Return (x, y) of the center of cell containing provided text 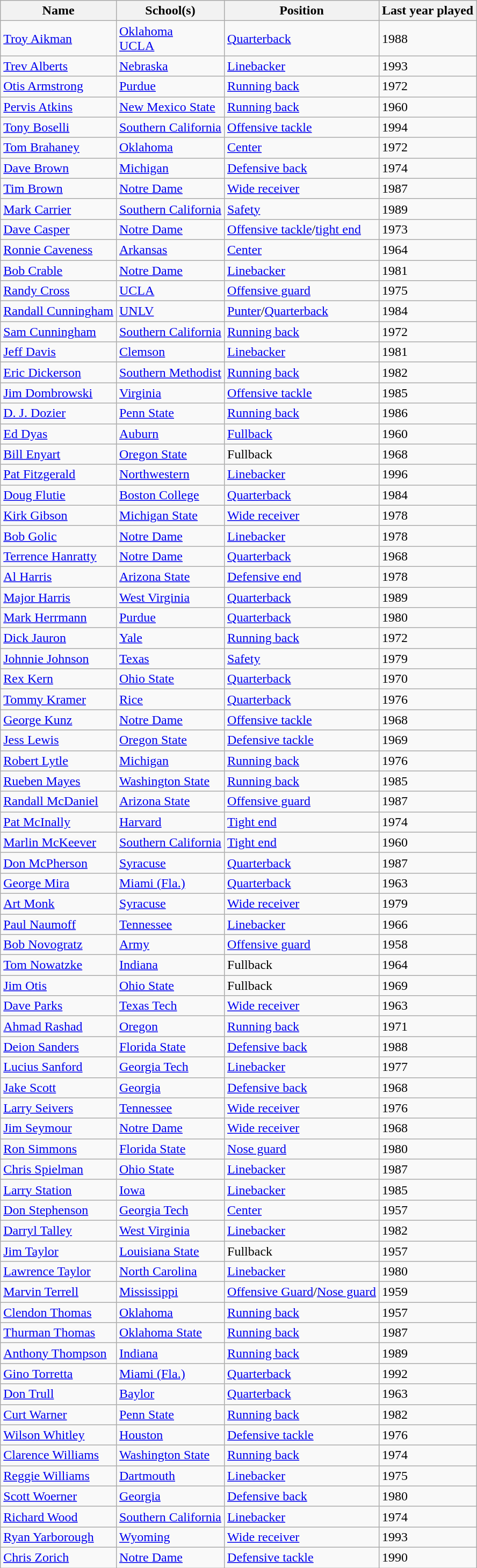
Nebraska (170, 66)
Virginia (170, 393)
Louisiana State (170, 1251)
1990 (428, 1557)
Rex Kern (59, 679)
Sam Cunningham (59, 332)
Reggie Williams (59, 1476)
Robert Lytle (59, 761)
Ed Dyas (59, 434)
Texas (170, 659)
Bob Golic (59, 536)
Johnnie Johnson (59, 659)
School(s) (170, 11)
Eric Dickerson (59, 373)
George Kunz (59, 720)
Richard Wood (59, 1516)
Gino Torretta (59, 1374)
1970 (428, 679)
1994 (428, 127)
Dick Jauron (59, 638)
Dave Parks (59, 1006)
Nose guard (302, 1149)
Northwestern (170, 475)
Boston College (170, 495)
Oregon (170, 1026)
Baylor (170, 1394)
Tom Brahaney (59, 148)
Mississippi (170, 1292)
Yale (170, 638)
1996 (428, 475)
Dartmouth (170, 1476)
Rice (170, 699)
Otis Armstrong (59, 86)
Major Harris (59, 597)
Southern Methodist (170, 373)
Don McPherson (59, 863)
1971 (428, 1026)
1959 (428, 1292)
Lucius Sanford (59, 1067)
Tony Boselli (59, 127)
Tom Nowatzke (59, 965)
Ryan Yarborough (59, 1537)
1992 (428, 1374)
Houston (170, 1435)
Dave Brown (59, 168)
1977 (428, 1067)
Offensive tackle/tight end (302, 229)
Paul Naumoff (59, 924)
Don Trull (59, 1394)
Randall Cunningham (59, 311)
Tommy Kramer (59, 699)
Position (302, 11)
D. J. Dozier (59, 413)
Bob Crable (59, 270)
UNLV (170, 311)
Wilson Whitley (59, 1435)
New Mexico State (170, 107)
Ronnie Caveness (59, 250)
Rueben Mayes (59, 781)
Trev Alberts (59, 66)
Clemson (170, 352)
Arkansas (170, 250)
Larry Seivers (59, 1108)
Wyoming (170, 1537)
Defensive end (302, 577)
Ron Simmons (59, 1149)
Michigan State (170, 515)
Deion Sanders (59, 1047)
1958 (428, 945)
Dave Casper (59, 229)
Bill Enyart (59, 454)
Jim Taylor (59, 1251)
Kirk Gibson (59, 515)
North Carolina (170, 1272)
Iowa (170, 1190)
Curt Warner (59, 1414)
Oklahoma State (170, 1333)
Art Monk (59, 903)
Pat McInally (59, 822)
Pervis Atkins (59, 107)
Al Harris (59, 577)
Punter/Quarterback (302, 311)
Troy Aikman (59, 39)
Ahmad Rashad (59, 1026)
Lawrence Taylor (59, 1272)
OklahomaUCLA (170, 39)
Last year played (428, 11)
Name (59, 11)
Chris Zorich (59, 1557)
Terrence Hanratty (59, 556)
Anthony Thompson (59, 1353)
1966 (428, 924)
Mark Carrier (59, 209)
Clarence Williams (59, 1455)
Randall McDaniel (59, 801)
Tim Brown (59, 188)
Pat Fitzgerald (59, 475)
Larry Station (59, 1190)
1973 (428, 229)
Doug Flutie (59, 495)
Jim Otis (59, 986)
Texas Tech (170, 1006)
Jake Scott (59, 1088)
Don Stephenson (59, 1210)
Jim Seymour (59, 1128)
Army (170, 945)
Randy Cross (59, 291)
Jim Dombrowski (59, 393)
Thurman Thomas (59, 1333)
Jess Lewis (59, 740)
Mark Herrmann (59, 618)
UCLA (170, 291)
Offensive Guard/Nose guard (302, 1292)
1986 (428, 413)
Bob Novogratz (59, 945)
Marvin Terrell (59, 1292)
Harvard (170, 822)
Auburn (170, 434)
Scott Woerner (59, 1496)
Darryl Talley (59, 1230)
Clendon Thomas (59, 1312)
Jeff Davis (59, 352)
George Mira (59, 883)
Chris Spielman (59, 1169)
Marlin McKeever (59, 842)
